For the text-containing cell, return its midpoint in [x, y] coordinate format. 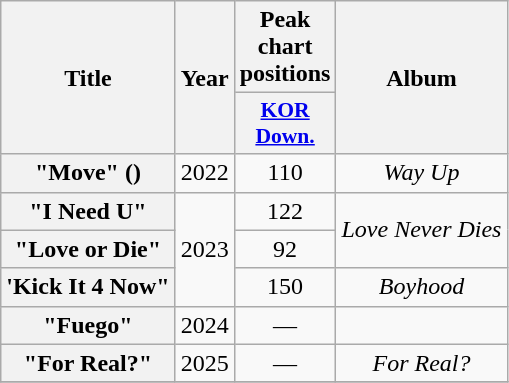
'Kick It 4 Now" [88, 287]
"I Need U" [88, 211]
Album [422, 78]
Title [88, 78]
122 [285, 211]
2023 [204, 249]
150 [285, 287]
"Move" () [88, 173]
92 [285, 249]
Boyhood [422, 287]
Way Up [422, 173]
2025 [204, 363]
Love Never Dies [422, 230]
KORDown. [285, 124]
"Fuego" [88, 325]
Year [204, 78]
2022 [204, 173]
Peak chartpositions [285, 47]
110 [285, 173]
"Love or Die" [88, 249]
"For Real?" [88, 363]
For Real? [422, 363]
2024 [204, 325]
